Output the [x, y] coordinate of the center of the cell containing the given text.  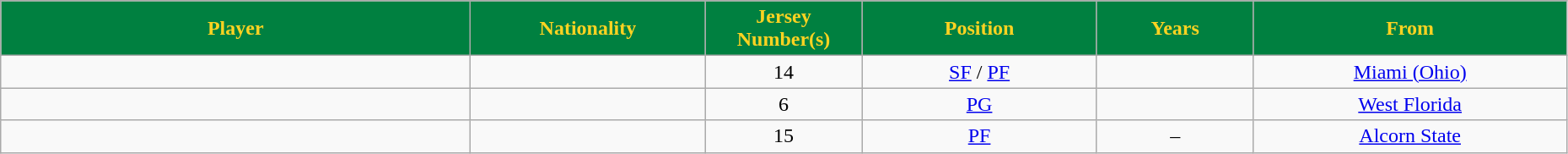
West Florida [1410, 104]
Miami (Ohio) [1410, 72]
Jersey Number(s) [784, 29]
Player [236, 29]
Alcorn State [1410, 136]
– [1175, 136]
Position [979, 29]
Nationality [588, 29]
14 [784, 72]
6 [784, 104]
Years [1175, 29]
PF [979, 136]
PG [979, 104]
15 [784, 136]
SF / PF [979, 72]
From [1410, 29]
